Return (X, Y) of the center of cell containing provided text 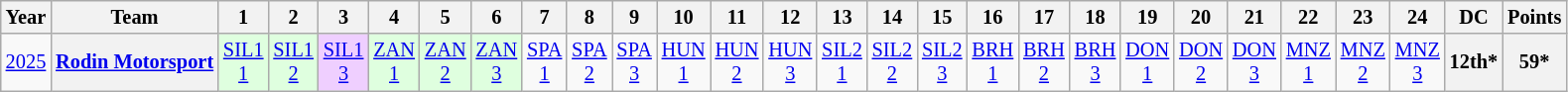
20 (1201, 17)
17 (1044, 17)
HUN2 (737, 62)
2 (293, 17)
9 (633, 17)
19 (1147, 17)
SIL11 (243, 62)
SIL12 (293, 62)
DC (1474, 17)
12 (790, 17)
1 (243, 17)
ZAN3 (496, 62)
21 (1254, 17)
18 (1096, 17)
4 (394, 17)
5 (446, 17)
HUN1 (684, 62)
SPA1 (544, 62)
SIL23 (942, 62)
3 (343, 17)
MNZ3 (1417, 62)
ZAN2 (446, 62)
13 (842, 17)
16 (993, 17)
Points (1534, 17)
SIL13 (343, 62)
10 (684, 17)
SIL22 (892, 62)
22 (1308, 17)
8 (589, 17)
DON1 (1147, 62)
MNZ2 (1364, 62)
2025 (26, 62)
DON3 (1254, 62)
6 (496, 17)
24 (1417, 17)
SPA2 (589, 62)
14 (892, 17)
11 (737, 17)
15 (942, 17)
7 (544, 17)
SPA3 (633, 62)
59* (1534, 62)
SIL21 (842, 62)
MNZ1 (1308, 62)
Team (135, 17)
12th* (1474, 62)
Year (26, 17)
HUN3 (790, 62)
23 (1364, 17)
ZAN1 (394, 62)
DON2 (1201, 62)
BRH1 (993, 62)
BRH2 (1044, 62)
BRH3 (1096, 62)
Rodin Motorsport (135, 62)
